Capture the cell that displays the provided text and extract its (X, Y) central coordinate. 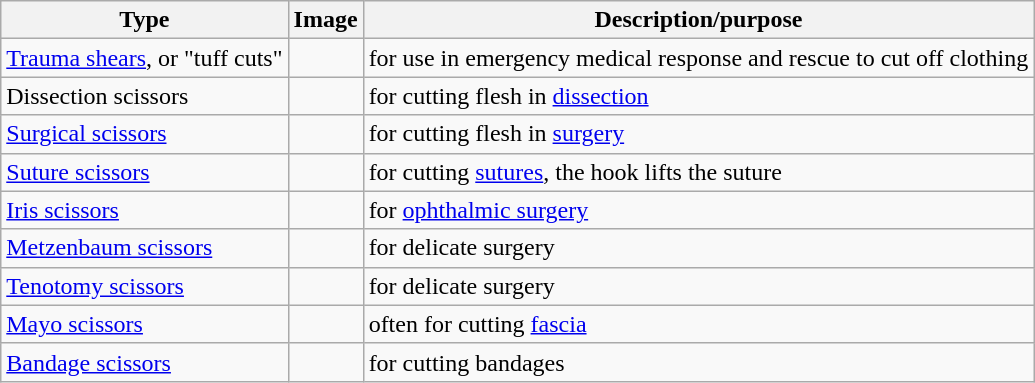
for cutting bandages (698, 362)
Image (326, 20)
Tenotomy scissors (144, 286)
for cutting sutures, the hook lifts the suture (698, 172)
Surgical scissors (144, 134)
Mayo scissors (144, 324)
Type (144, 20)
Description/purpose (698, 20)
Bandage scissors (144, 362)
for cutting flesh in surgery (698, 134)
Suture scissors (144, 172)
Iris scissors (144, 210)
Dissection scissors (144, 96)
for cutting flesh in dissection (698, 96)
often for cutting fascia (698, 324)
for use in emergency medical response and rescue to cut off clothing (698, 58)
for ophthalmic surgery (698, 210)
Trauma shears, or "tuff cuts" (144, 58)
Metzenbaum scissors (144, 248)
